Locate the cell with the specified text and output its (x, y) center coordinate. 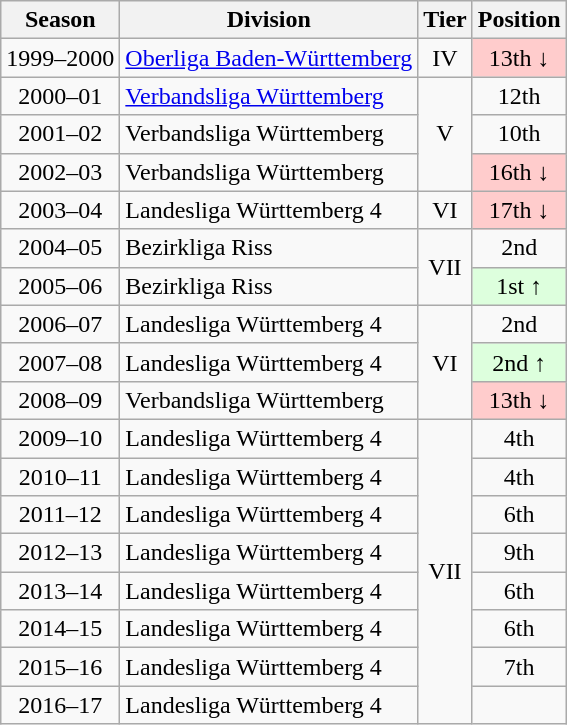
2007–08 (60, 362)
12th (519, 96)
2003–04 (60, 210)
2010–11 (60, 477)
2001–02 (60, 134)
2015–16 (60, 667)
2004–05 (60, 248)
2008–09 (60, 400)
Tier (446, 20)
Season (60, 20)
2011–12 (60, 515)
9th (519, 553)
2nd ↑ (519, 362)
17th ↓ (519, 210)
2002–03 (60, 172)
2000–01 (60, 96)
10th (519, 134)
2013–14 (60, 591)
1st ↑ (519, 286)
2014–15 (60, 629)
IV (446, 58)
7th (519, 667)
16th ↓ (519, 172)
2012–13 (60, 553)
1999–2000 (60, 58)
2006–07 (60, 324)
Oberliga Baden-Württemberg (269, 58)
Division (269, 20)
2016–17 (60, 705)
V (446, 134)
Position (519, 20)
2005–06 (60, 286)
2009–10 (60, 438)
